Locate the cell with the specified text and output its [X, Y] center coordinate. 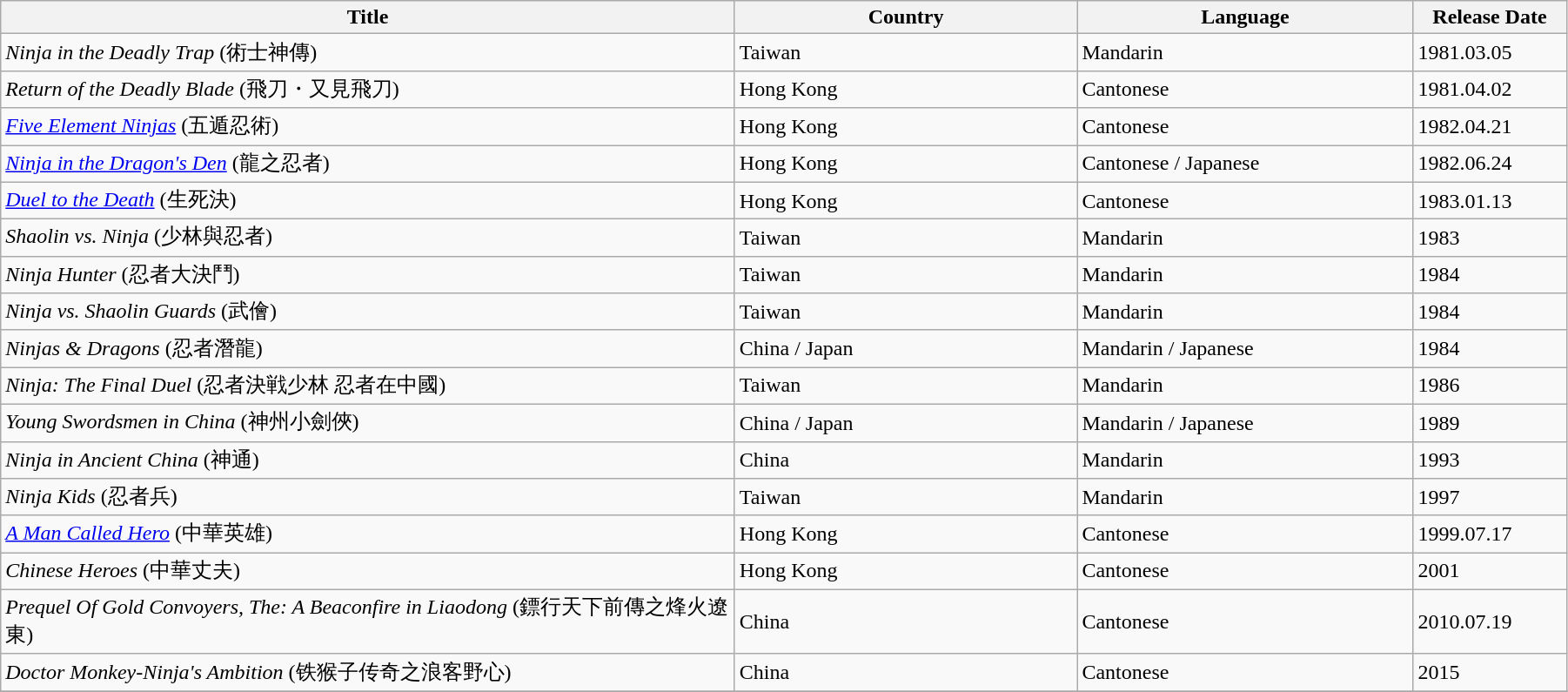
2001 [1490, 571]
Young Swordsmen in China (神州小劍俠) [368, 423]
Ninjas & Dragons (忍者潛龍) [368, 348]
1989 [1490, 423]
Prequel Of Gold Convoyers, The: A Beaconfire in Liaodong (鏢行天下前傳之烽火遼東) [368, 621]
Shaolin vs. Ninja (少林與忍者) [368, 239]
1997 [1490, 498]
1999.07.17 [1490, 534]
Ninja in the Dragon's Den (龍之忍者) [368, 164]
1981.04.02 [1490, 89]
A Man Called Hero (中華英雄) [368, 534]
1982.04.21 [1490, 127]
1983.01.13 [1490, 200]
2015 [1490, 672]
1982.06.24 [1490, 164]
1983 [1490, 239]
Cantonese / Japanese [1245, 164]
Return of the Deadly Blade (飛刀・又見飛刀) [368, 89]
1981.03.05 [1490, 52]
Ninja Kids (忍者兵) [368, 498]
Language [1245, 17]
Ninja in Ancient China (神通) [368, 460]
Five Element Ninjas (五遁忍術) [368, 127]
Duel to the Death (生死決) [368, 200]
Ninja: The Final Duel (忍者決戦少林 忍者在中國) [368, 386]
Chinese Heroes (中華丈夫) [368, 571]
2010.07.19 [1490, 621]
Ninja in the Deadly Trap (術士神傳) [368, 52]
Release Date [1490, 17]
1993 [1490, 460]
Title [368, 17]
Country [906, 17]
Ninja Hunter (忍者大決鬥) [368, 275]
1986 [1490, 386]
Doctor Monkey-Ninja's Ambition (铁猴子传奇之浪客野心) [368, 672]
Ninja vs. Shaolin Guards (武儈) [368, 312]
